Identify which cell holds the provided text, then report its [X, Y] central coordinate. 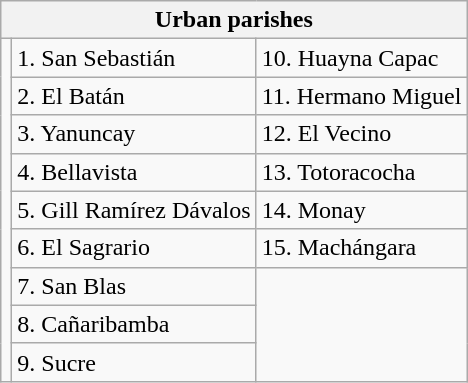
3. Yanuncay [134, 134]
13. Totoracocha [362, 172]
12. El Vecino [362, 134]
10. Huayna Capac [362, 58]
Urban parishes [234, 20]
8. Cañaribamba [134, 324]
4. Bellavista [134, 172]
9. Sucre [134, 362]
11. Hermano Miguel [362, 96]
1. San Sebastián [134, 58]
5. Gill Ramírez Dávalos [134, 210]
2. El Batán [134, 96]
14. Monay [362, 210]
7. San Blas [134, 286]
6. El Sagrario [134, 248]
15. Machángara [362, 248]
